Find where the given text appears and provide that cell's center as [X, Y] coordinate. 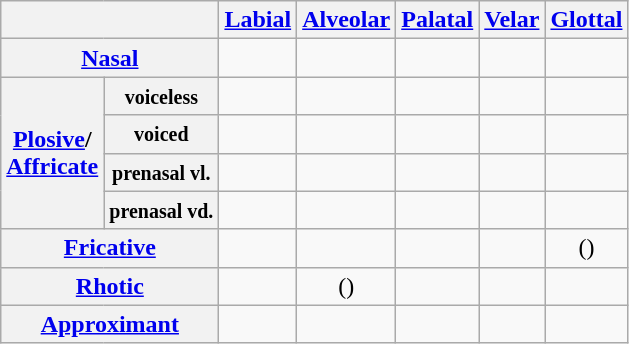
Approximant [110, 324]
Velar [512, 20]
voiceless [162, 96]
voiced [162, 134]
Plosive/Affricate [52, 153]
Glottal [586, 20]
Palatal [438, 20]
Nasal [110, 58]
Labial [258, 20]
Alveolar [346, 20]
prenasal vl. [162, 172]
Rhotic [110, 286]
Fricative [110, 248]
prenasal vd. [162, 210]
